For the text-containing cell, return its midpoint in [X, Y] coordinate format. 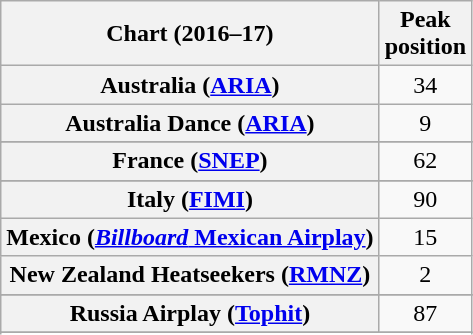
2 [425, 275]
France (SNEP) [190, 161]
15 [425, 237]
Chart (2016–17) [190, 34]
Russia Airplay (Tophit) [190, 313]
9 [425, 123]
Australia Dance (ARIA) [190, 123]
34 [425, 85]
Italy (FIMI) [190, 199]
New Zealand Heatseekers (RMNZ) [190, 275]
Mexico (Billboard Mexican Airplay) [190, 237]
87 [425, 313]
62 [425, 161]
90 [425, 199]
Peakposition [425, 34]
Australia (ARIA) [190, 85]
